Pinpoint the cell where the given text exists, returning its [x, y] midpoint coordinate. 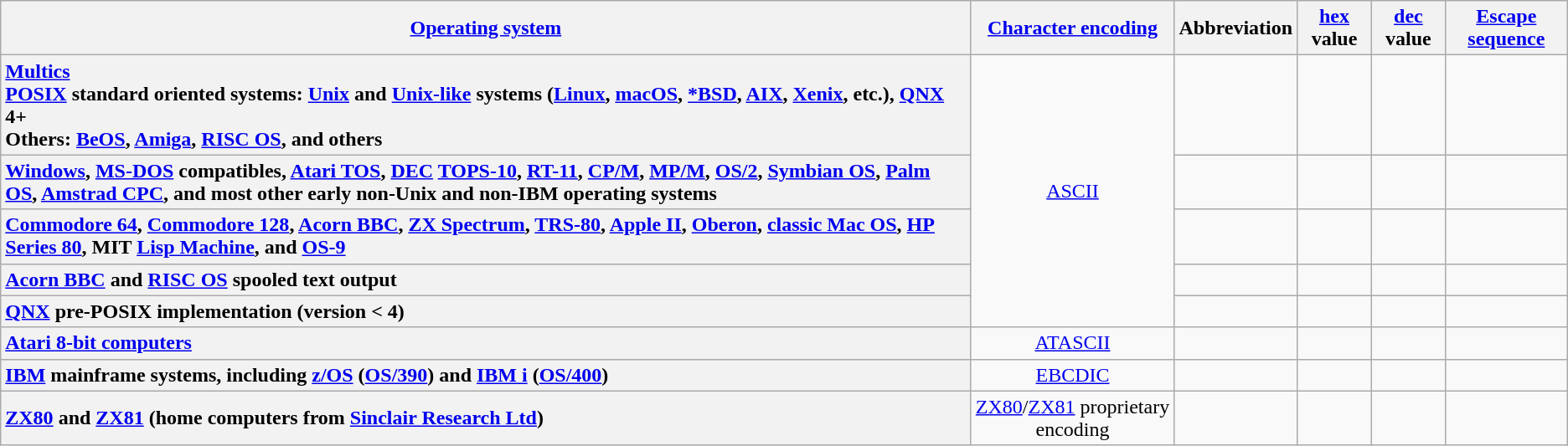
ASCII [1072, 191]
Acorn BBC and RISC OS spooled text output [486, 279]
EBCDIC [1072, 375]
ATASCII [1072, 343]
hex value [1335, 28]
Character encoding [1072, 28]
Atari 8-bit computers [486, 343]
IBM mainframe systems, including z/OS (OS/390) and IBM i (OS/400) [486, 375]
Operating system [486, 28]
ZX80/ZX81 proprietary encoding [1072, 418]
Escape sequence [1506, 28]
QNX pre-POSIX implementation (version < 4) [486, 311]
Abbreviation [1236, 28]
Commodore 64, Commodore 128, Acorn BBC, ZX Spectrum, TRS-80, Apple II, Oberon, classic Mac OS, HP Series 80, MIT Lisp Machine, and OS-9 [486, 236]
ZX80 and ZX81 (home computers from Sinclair Research Ltd) [486, 418]
dec value [1408, 28]
